Find where the given text appears and provide that cell's center as (x, y) coordinate. 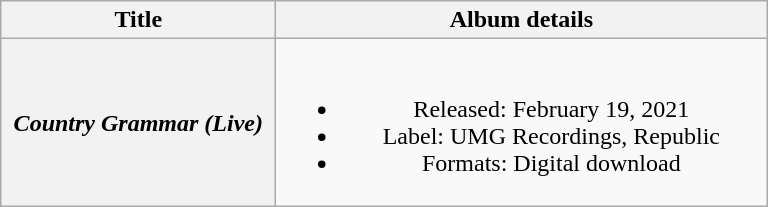
Album details (522, 20)
Country Grammar (Live) (138, 122)
Released: February 19, 2021Label: UMG Recordings, RepublicFormats: Digital download (522, 122)
Title (138, 20)
